Pinpoint the cell where the given text exists, returning its (X, Y) midpoint coordinate. 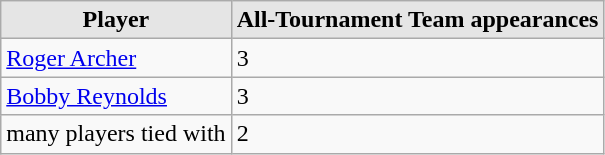
All-Tournament Team appearances (418, 20)
many players tied with (116, 134)
Bobby Reynolds (116, 96)
Roger Archer (116, 58)
Player (116, 20)
2 (418, 134)
